Scan for the cell matching the given text and deliver its (x, y) coordinate at center. 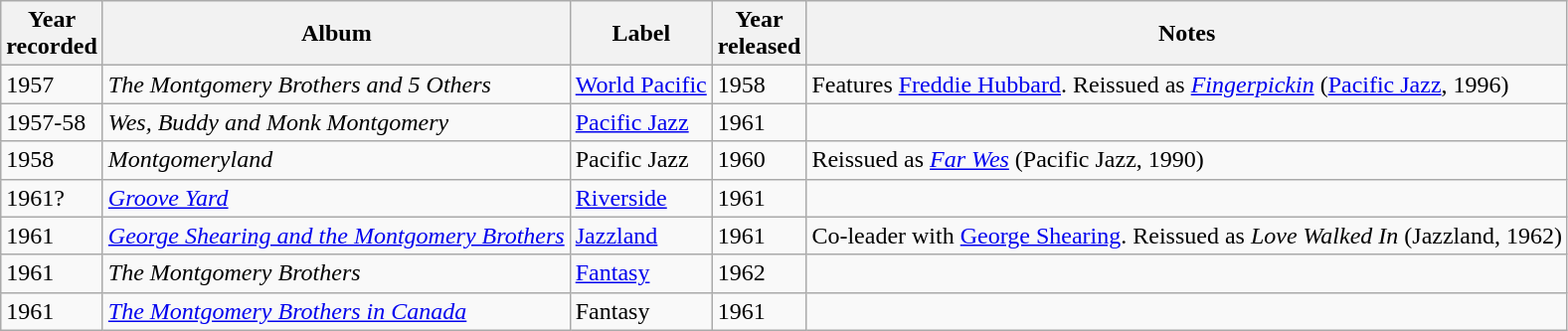
1957 (52, 84)
1961? (52, 198)
1960 (760, 160)
Label (640, 34)
Jazzland (640, 236)
The Montgomery Brothers and 5 Others (336, 84)
Wes, Buddy and Monk Montgomery (336, 122)
The Montgomery Brothers (336, 273)
World Pacific (640, 84)
Co-leader with George Shearing. Reissued as Love Walked In (Jazzland, 1962) (1187, 236)
Groove Yard (336, 198)
The Montgomery Brothers in Canada (336, 311)
1962 (760, 273)
Features Freddie Hubbard. Reissued as Fingerpickin (Pacific Jazz, 1996) (1187, 84)
Album (336, 34)
Year released (760, 34)
Montgomeryland (336, 160)
Riverside (640, 198)
George Shearing and the Montgomery Brothers (336, 236)
Reissued as Far Wes (Pacific Jazz, 1990) (1187, 160)
1957-58 (52, 122)
Notes (1187, 34)
Year recorded (52, 34)
